Provide the [X, Y] coordinate of the cell's center where the given text is located.  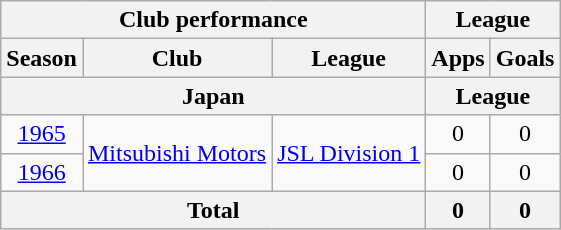
JSL Division 1 [349, 153]
Mitsubishi Motors [176, 153]
Goals [525, 58]
Club performance [214, 20]
Total [214, 210]
Japan [214, 96]
Club [176, 58]
Season [42, 58]
Apps [458, 58]
1965 [42, 134]
1966 [42, 172]
